Pinpoint the cell where the given text exists, returning its [x, y] midpoint coordinate. 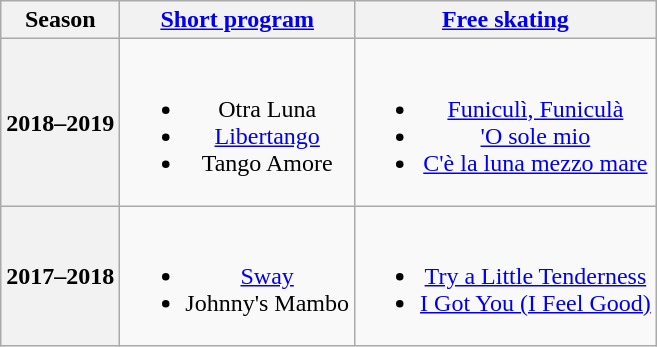
Funiculì, Funiculà 'O sole mio C'è la luna mezzo mare [506, 122]
Sway Johnny's Mambo [238, 276]
Free skating [506, 20]
2017–2018 [60, 276]
Otra Luna Libertango Tango Amore [238, 122]
Try a Little Tenderness I Got You (I Feel Good) [506, 276]
2018–2019 [60, 122]
Season [60, 20]
Short program [238, 20]
